Locate the cell with the specified text and output its (X, Y) center coordinate. 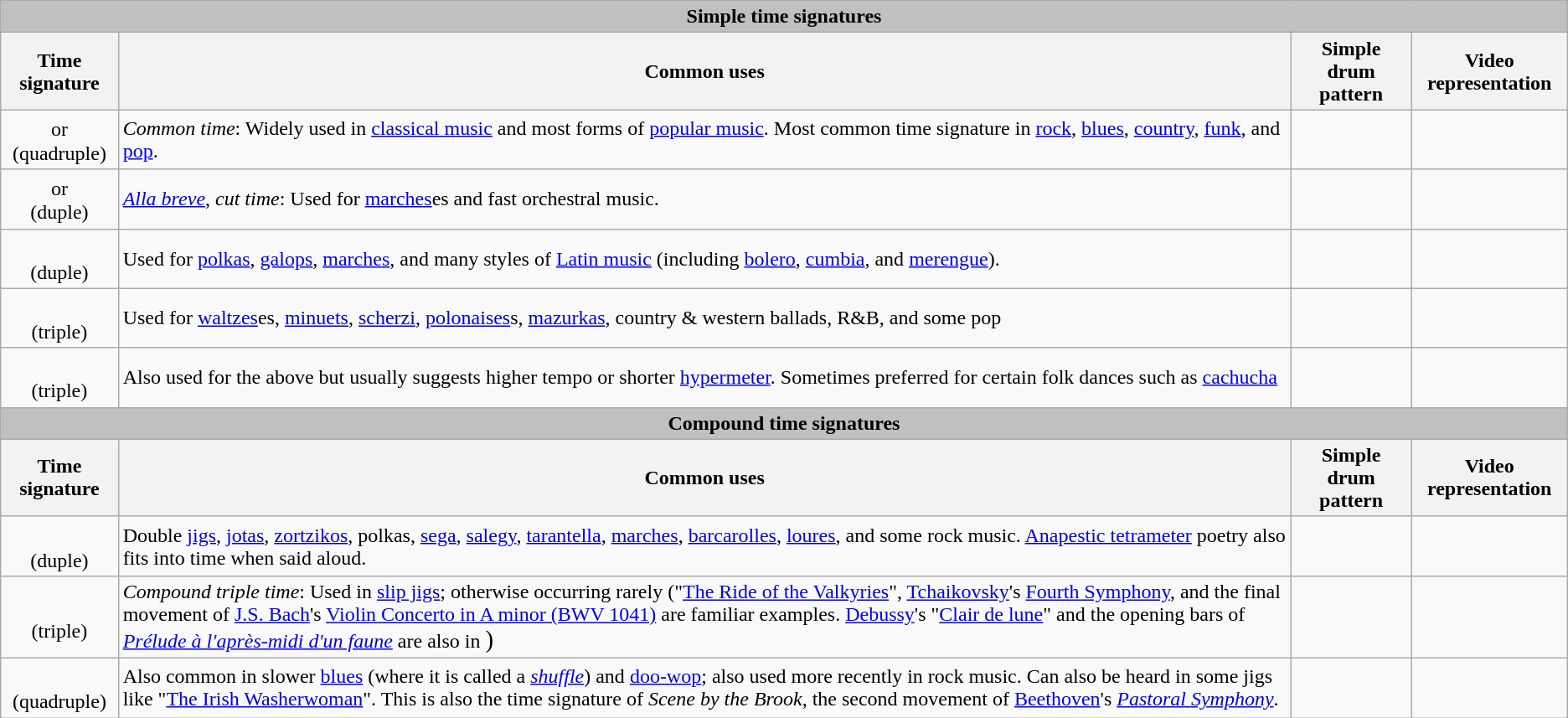
Also used for the above but usually suggests higher tempo or shorter hypermeter. Sometimes preferred for certain folk dances such as cachucha (704, 377)
Common time: Widely used in classical music and most forms of popular music. Most common time signature in rock, blues, country, funk, and pop. (704, 139)
Used for waltzeses, minuets, scherzi, polonaisess, mazurkas, country & western ballads, R&B, and some pop (704, 318)
or (quadruple) (59, 139)
Alla breve, cut time: Used for marcheses and fast orchestral music. (704, 199)
Used for polkas, galops, marches, and many styles of Latin music (including bolero, cumbia, and merengue). (704, 258)
or (duple) (59, 199)
Compound time signatures (784, 423)
(quadruple) (59, 687)
Simple time signatures (784, 17)
